Pinpoint the cell where the given text exists, returning its (x, y) midpoint coordinate. 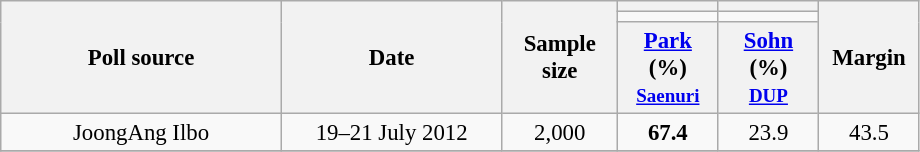
Margin (870, 58)
19–21 July 2012 (392, 133)
Sohn (%)DUP (768, 68)
Date (392, 58)
67.4 (668, 133)
2,000 (560, 133)
23.9 (768, 133)
43.5 (870, 133)
Sample size (560, 58)
Poll source (142, 58)
JoongAng Ilbo (142, 133)
Park (%)Saenuri (668, 68)
